Identify which cell holds the provided text, then report its (X, Y) central coordinate. 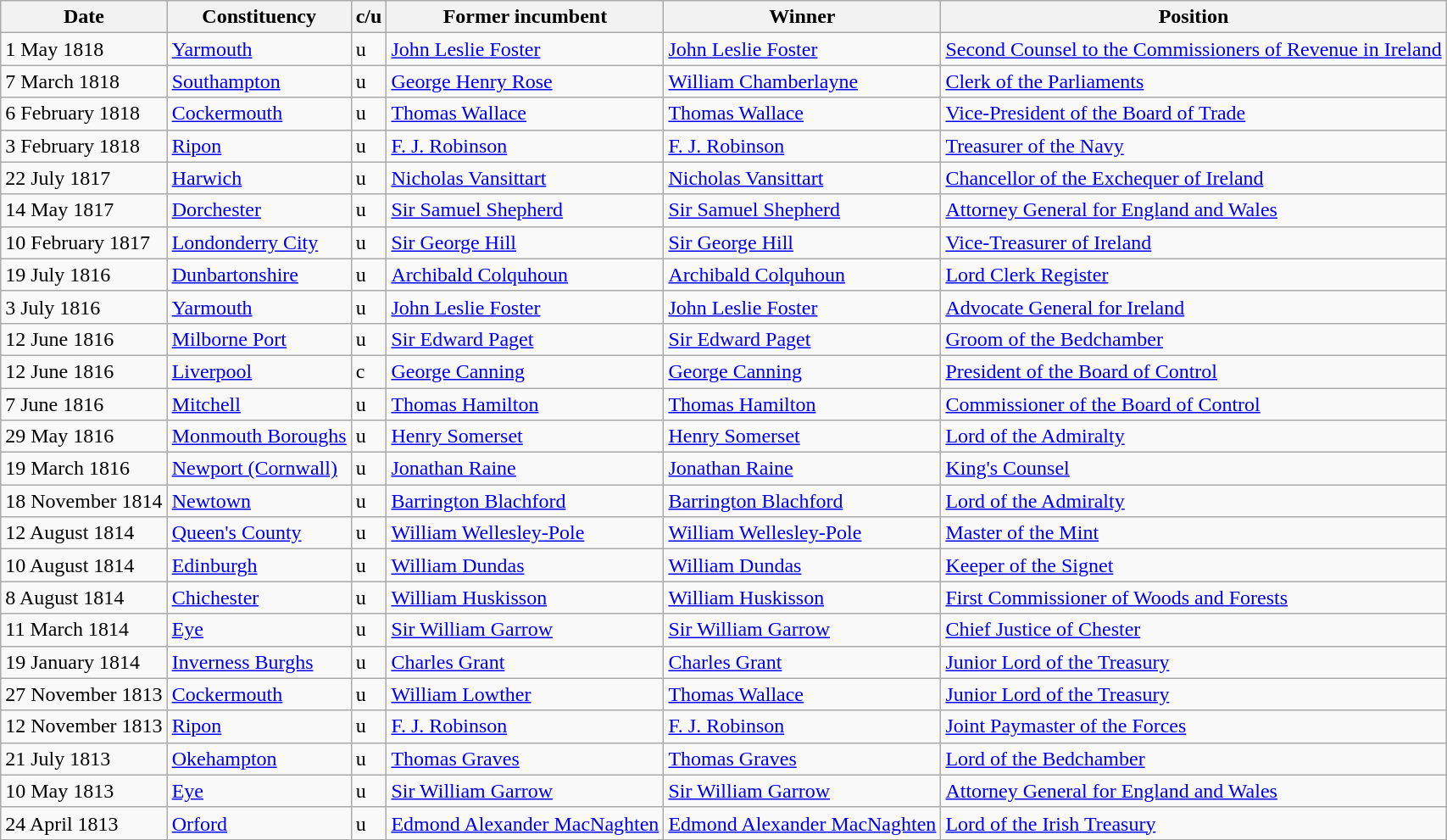
7 March 1818 (84, 81)
Edinburgh (259, 565)
Newtown (259, 501)
10 August 1814 (84, 565)
Date (84, 17)
19 January 1814 (84, 662)
Chief Justice of Chester (1194, 630)
22 July 1817 (84, 178)
11 March 1814 (84, 630)
Orford (259, 823)
7 June 1816 (84, 404)
14 May 1817 (84, 210)
21 July 1813 (84, 759)
1 May 1818 (84, 49)
President of the Board of Control (1194, 371)
Lord of the Bedchamber (1194, 759)
3 July 1816 (84, 307)
Vice-President of the Board of Trade (1194, 114)
Londonderry City (259, 242)
Chancellor of the Exchequer of Ireland (1194, 178)
Vice-Treasurer of Ireland (1194, 242)
Milborne Port (259, 339)
Master of the Mint (1194, 533)
Harwich (259, 178)
Winner (802, 17)
Chichester (259, 598)
Commissioner of the Board of Control (1194, 404)
27 November 1813 (84, 694)
Groom of the Bedchamber (1194, 339)
Mitchell (259, 404)
First Commissioner of Woods and Forests (1194, 598)
18 November 1814 (84, 501)
6 February 1818 (84, 114)
George Henry Rose (526, 81)
12 August 1814 (84, 533)
c (369, 371)
24 April 1813 (84, 823)
Okehampton (259, 759)
Lord Clerk Register (1194, 275)
Dunbartonshire (259, 275)
12 November 1813 (84, 726)
3 February 1818 (84, 146)
19 July 1816 (84, 275)
29 May 1816 (84, 437)
Inverness Burghs (259, 662)
Treasurer of the Navy (1194, 146)
Clerk of the Parliaments (1194, 81)
William Chamberlayne (802, 81)
10 May 1813 (84, 791)
Advocate General for Ireland (1194, 307)
King's Counsel (1194, 469)
Keeper of the Signet (1194, 565)
Joint Paymaster of the Forces (1194, 726)
Dorchester (259, 210)
Lord of the Irish Treasury (1194, 823)
Constituency (259, 17)
Position (1194, 17)
10 February 1817 (84, 242)
Newport (Cornwall) (259, 469)
19 March 1816 (84, 469)
Second Counsel to the Commissioners of Revenue in Ireland (1194, 49)
Liverpool (259, 371)
William Lowther (526, 694)
8 August 1814 (84, 598)
Monmouth Boroughs (259, 437)
Queen's County (259, 533)
Southampton (259, 81)
Former incumbent (526, 17)
c/u (369, 17)
